Output the [X, Y] coordinate of the center of the cell containing the given text.  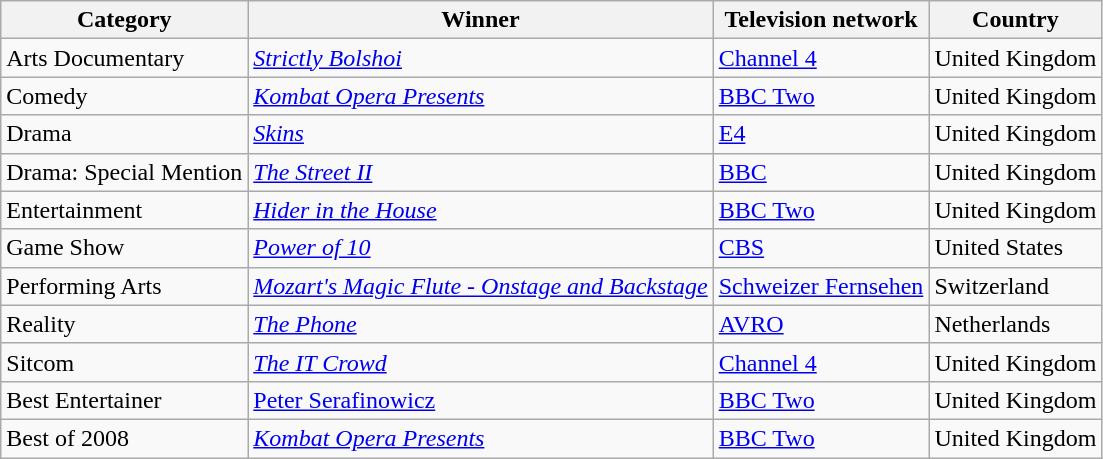
E4 [821, 134]
Netherlands [1016, 324]
Drama: Special Mention [124, 172]
United States [1016, 248]
Skins [480, 134]
Entertainment [124, 210]
Hider in the House [480, 210]
Sitcom [124, 362]
Game Show [124, 248]
Reality [124, 324]
The Street II [480, 172]
Switzerland [1016, 286]
Winner [480, 20]
Power of 10 [480, 248]
BBC [821, 172]
CBS [821, 248]
Drama [124, 134]
Schweizer Fernsehen [821, 286]
Peter Serafinowicz [480, 400]
Television network [821, 20]
Best of 2008 [124, 438]
The Phone [480, 324]
The IT Crowd [480, 362]
Country [1016, 20]
Arts Documentary [124, 58]
Category [124, 20]
Mozart's Magic Flute - Onstage and Backstage [480, 286]
Strictly Bolshoi [480, 58]
AVRO [821, 324]
Best Entertainer [124, 400]
Comedy [124, 96]
Performing Arts [124, 286]
